Determine the [x, y] coordinate at the center of the cell enclosing the given text.  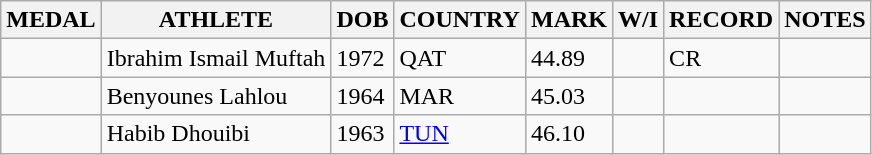
MEDAL [51, 20]
Benyounes Lahlou [216, 96]
1964 [362, 96]
1972 [362, 58]
TUN [460, 134]
DOB [362, 20]
RECORD [722, 20]
MAR [460, 96]
45.03 [568, 96]
COUNTRY [460, 20]
Habib Dhouibi [216, 134]
NOTES [825, 20]
QAT [460, 58]
CR [722, 58]
W/I [638, 20]
1963 [362, 134]
Ibrahim Ismail Muftah [216, 58]
46.10 [568, 134]
MARK [568, 20]
44.89 [568, 58]
ATHLETE [216, 20]
